Return [X, Y] of the center of cell containing provided text 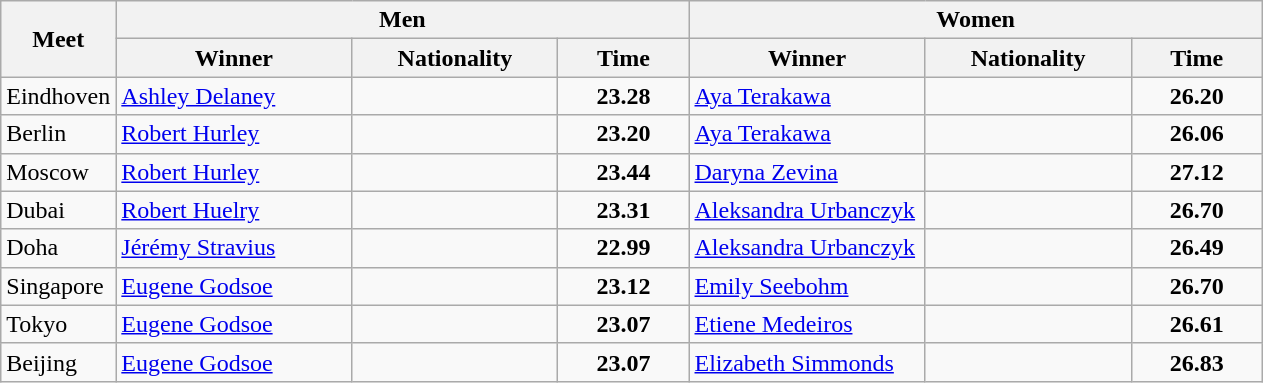
Daryna Zevina [807, 172]
Men [402, 20]
Doha [58, 248]
Etiene Medeiros [807, 324]
Eindhoven [58, 96]
26.06 [1196, 134]
Berlin [58, 134]
23.20 [624, 134]
23.31 [624, 210]
Dubai [58, 210]
Beijing [58, 362]
27.12 [1196, 172]
26.61 [1196, 324]
23.12 [624, 286]
Women [976, 20]
Meet [58, 39]
Jérémy Stravius [234, 248]
Tokyo [58, 324]
Robert Huelry [234, 210]
Singapore [58, 286]
26.83 [1196, 362]
23.28 [624, 96]
26.20 [1196, 96]
Elizabeth Simmonds [807, 362]
Moscow [58, 172]
Ashley Delaney [234, 96]
23.44 [624, 172]
Emily Seebohm [807, 286]
26.49 [1196, 248]
22.99 [624, 248]
